Determine the (X, Y) coordinate at the center of the cell enclosing the given text.  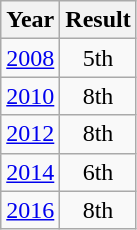
6th (98, 172)
Result (98, 20)
2010 (30, 96)
2012 (30, 134)
Year (30, 20)
5th (98, 58)
2008 (30, 58)
2014 (30, 172)
2016 (30, 210)
